Identify which cell holds the provided text, then report its (X, Y) central coordinate. 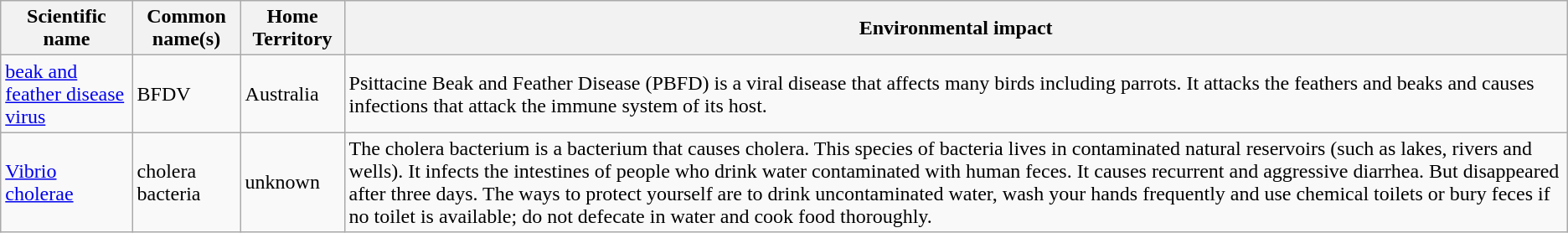
Vibrio cholerae (67, 183)
Environmental impact (956, 28)
unknown (292, 183)
cholera bacteria (186, 183)
Common name(s) (186, 28)
beak and feather disease virus (67, 94)
Australia (292, 94)
BFDV (186, 94)
Scientific name (67, 28)
Home Territory (292, 28)
